Pinpoint the cell where the given text exists, returning its [x, y] midpoint coordinate. 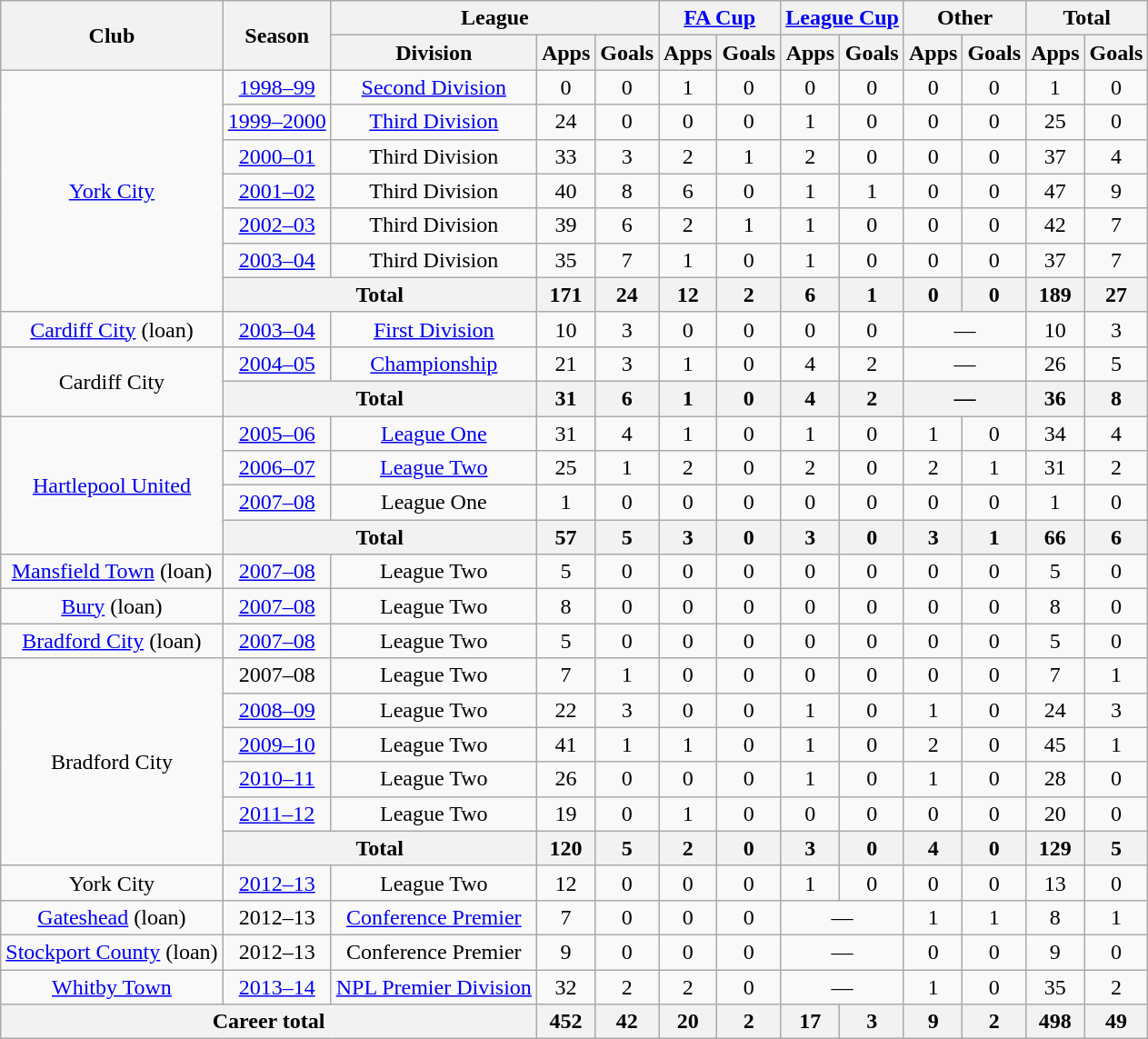
League [494, 18]
66 [1055, 537]
21 [565, 364]
2010–11 [276, 779]
Season [276, 35]
120 [565, 848]
27 [1116, 295]
452 [565, 1022]
2002–03 [276, 225]
Hartlepool United [112, 485]
13 [1055, 883]
45 [1055, 744]
1998–99 [276, 87]
40 [565, 191]
First Division [434, 329]
Other [964, 18]
NPL Premier Division [434, 986]
57 [565, 537]
Mansfield Town (loan) [112, 572]
189 [1055, 295]
49 [1116, 1022]
2011–12 [276, 814]
Bradford City (loan) [112, 641]
34 [1055, 434]
32 [565, 986]
2001–02 [276, 191]
Career total [269, 1022]
171 [565, 295]
Gateshead (loan) [112, 917]
Cardiff City (loan) [112, 329]
33 [565, 156]
47 [1055, 191]
22 [565, 710]
36 [1055, 398]
2005–06 [276, 434]
Bradford City [112, 762]
Bury (loan) [112, 606]
39 [565, 225]
41 [565, 744]
2009–10 [276, 744]
1999–2000 [276, 122]
2006–07 [276, 468]
Club [112, 35]
Cardiff City [112, 381]
Whitby Town [112, 986]
2013–14 [276, 986]
2004–05 [276, 364]
2000–01 [276, 156]
FA Cup [720, 18]
129 [1055, 848]
2008–09 [276, 710]
Stockport County (loan) [112, 952]
Division [434, 53]
Championship [434, 364]
League Cup [843, 18]
498 [1055, 1022]
19 [565, 814]
Second Division [434, 87]
17 [811, 1022]
28 [1055, 779]
